Search for the cell housing the specified text and yield its [x, y] center coordinate. 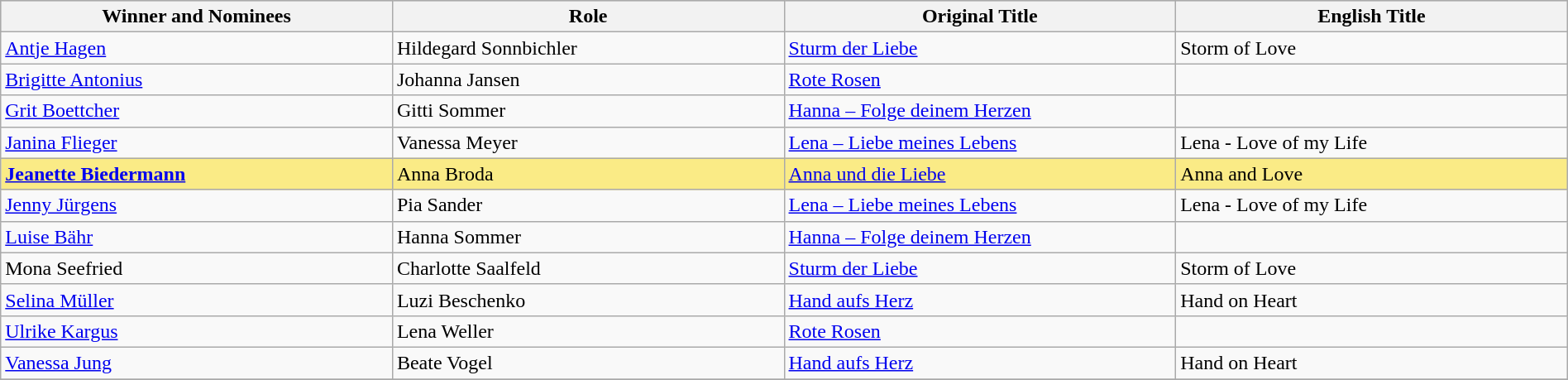
Beate Vogel [588, 363]
Vanessa Meyer [588, 142]
Brigitte Antonius [197, 79]
Selina Müller [197, 300]
Janina Flieger [197, 142]
Winner and Nominees [197, 17]
Grit Boettcher [197, 111]
Anna and Love [1372, 174]
Anna Broda [588, 174]
Jenny Jürgens [197, 205]
Anna und die Liebe [980, 174]
Luzi Beschenko [588, 300]
Luise Bähr [197, 237]
Mona Seefried [197, 268]
Charlotte Saalfeld [588, 268]
Antje Hagen [197, 48]
Pia Sander [588, 205]
Vanessa Jung [197, 363]
Hanna Sommer [588, 237]
English Title [1372, 17]
Role [588, 17]
Johanna Jansen [588, 79]
Gitti Sommer [588, 111]
Hildegard Sonnbichler [588, 48]
Lena Weller [588, 331]
Original Title [980, 17]
Ulrike Kargus [197, 331]
Jeanette Biedermann [197, 174]
